From the cell containing the given text, extract its center point as [x, y] coordinate. 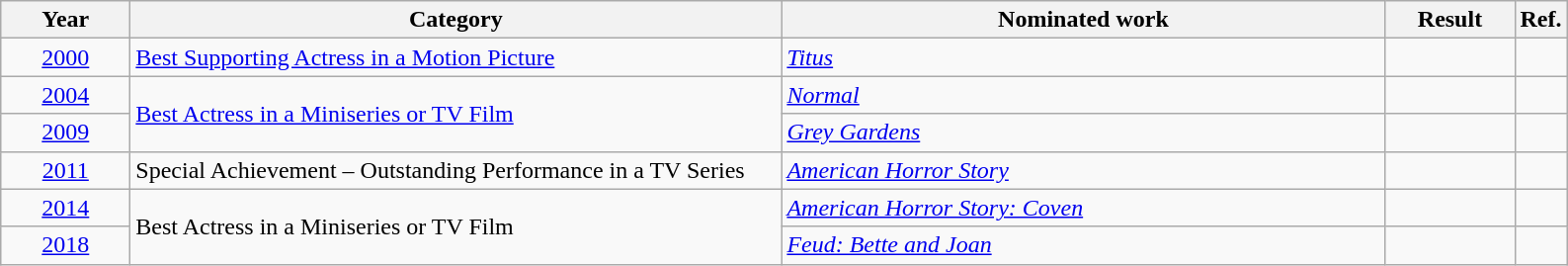
2004 [65, 95]
American Horror Story [1083, 170]
2000 [65, 57]
2018 [65, 245]
2011 [65, 170]
Result [1450, 20]
Grey Gardens [1083, 133]
Titus [1083, 57]
American Horror Story: Coven [1083, 208]
Ref. [1541, 20]
Year [65, 20]
Best Supporting Actress in a Motion Picture [456, 57]
2014 [65, 208]
Nominated work [1083, 20]
Category [456, 20]
2009 [65, 133]
Normal [1083, 95]
Feud: Bette and Joan [1083, 245]
Special Achievement – Outstanding Performance in a TV Series [456, 170]
